Pinpoint the cell where the given text exists, returning its [X, Y] midpoint coordinate. 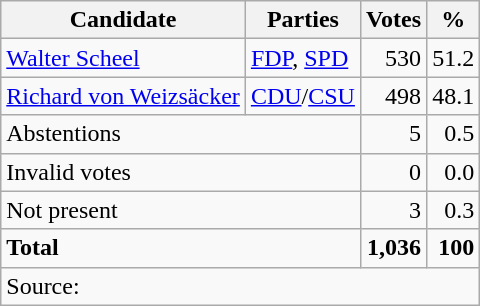
Invalid votes [181, 172]
0 [393, 172]
530 [393, 58]
% [454, 20]
0.5 [454, 134]
Votes [393, 20]
Total [181, 248]
Not present [181, 210]
Richard von Weizsäcker [124, 96]
Source: [240, 286]
1,036 [393, 248]
Parties [302, 20]
498 [393, 96]
Abstentions [181, 134]
5 [393, 134]
0.0 [454, 172]
51.2 [454, 58]
Candidate [124, 20]
CDU/CSU [302, 96]
FDP, SPD [302, 58]
Walter Scheel [124, 58]
3 [393, 210]
0.3 [454, 210]
100 [454, 248]
48.1 [454, 96]
